Find where the given text appears and provide that cell's center as (x, y) coordinate. 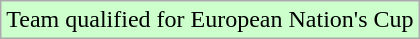
Team qualified for European Nation's Cup (210, 20)
